For the text-containing cell, return its midpoint in [x, y] coordinate format. 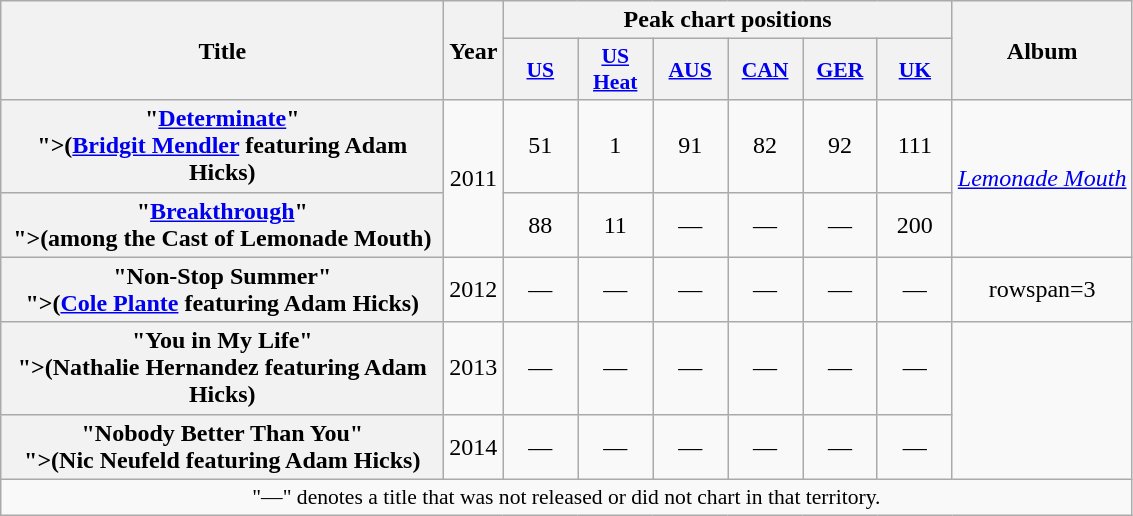
Year [474, 50]
"Non-Stop Summer"">(Cole Plante featuring Adam Hicks) [222, 290]
"Breakthrough"">(among the Cast of Lemonade Mouth) [222, 224]
82 [766, 146]
91 [690, 146]
88 [540, 224]
rowspan=3 [1042, 290]
Title [222, 50]
1 [616, 146]
UK [914, 70]
AUS [690, 70]
CAN [766, 70]
Peak chart positions [728, 20]
"Determinate"">(Bridgit Mendler featuring Adam Hicks) [222, 146]
"You in My Life"">(Nathalie Hernandez featuring Adam Hicks) [222, 368]
USHeat [616, 70]
2014 [474, 446]
2011 [474, 178]
Album [1042, 50]
Lemonade Mouth [1042, 178]
11 [616, 224]
111 [914, 146]
2013 [474, 368]
92 [840, 146]
51 [540, 146]
GER [840, 70]
"Nobody Better Than You"">(Nic Neufeld featuring Adam Hicks) [222, 446]
2012 [474, 290]
200 [914, 224]
US [540, 70]
"—" denotes a title that was not released or did not chart in that territory. [566, 497]
